Output the [X, Y] coordinate of the center of the cell containing the given text.  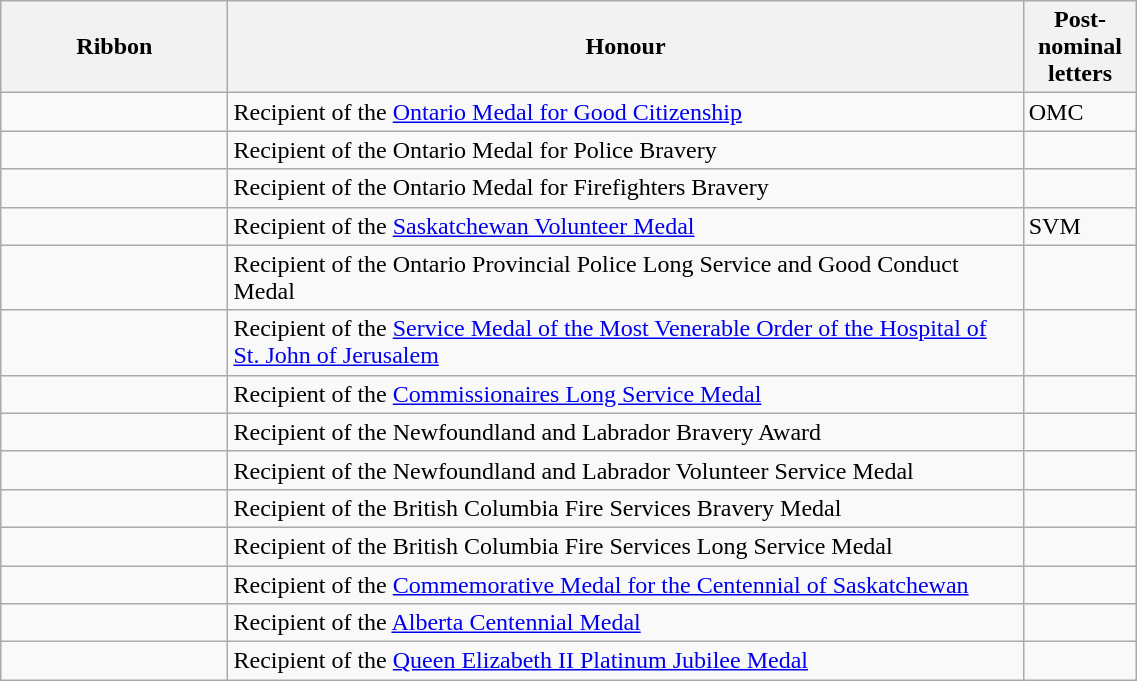
Recipient of the Ontario Provincial Police Long Service and Good Conduct Medal [626, 278]
Recipient of the Alberta Centennial Medal [626, 623]
Recipient of the Commissionaires Long Service Medal [626, 394]
Recipient of the British Columbia Fire Services Long Service Medal [626, 546]
Post-nominal letters [1080, 47]
Recipient of the Service Medal of the Most Venerable Order of the Hospital of St. John of Jerusalem [626, 342]
Recipient of the Newfoundland and Labrador Volunteer Service Medal [626, 470]
Recipient of the Saskatchewan Volunteer Medal [626, 226]
Recipient of the British Columbia Fire Services Bravery Medal [626, 508]
Honour [626, 47]
Ribbon [114, 47]
OMC [1080, 112]
SVM [1080, 226]
Recipient of the Queen Elizabeth II Platinum Jubilee Medal [626, 661]
Recipient of the Newfoundland and Labrador Bravery Award [626, 432]
Recipient of the Ontario Medal for Good Citizenship [626, 112]
Recipient of the Ontario Medal for Police Bravery [626, 150]
Recipient of the Commemorative Medal for the Centennial of Saskatchewan [626, 585]
Recipient of the Ontario Medal for Firefighters Bravery [626, 188]
